Output the [X, Y] coordinate of the center of the cell containing the given text.  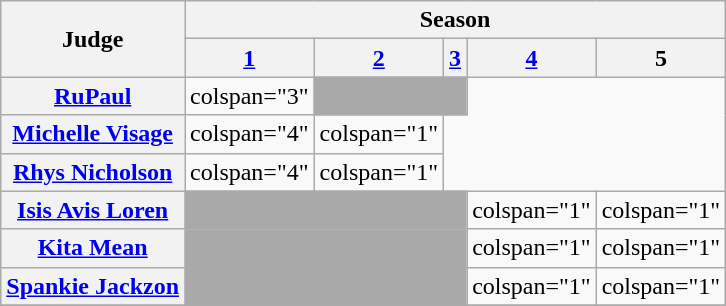
Judge [93, 39]
2 [379, 58]
Kita Mean [93, 248]
RuPaul [93, 96]
Michelle Visage [93, 134]
4 [532, 58]
3 [456, 58]
1 [250, 58]
Rhys Nicholson [93, 172]
Season [456, 20]
Isis Avis Loren [93, 210]
colspan="3" [250, 96]
Spankie Jackzon [93, 286]
5 [661, 58]
